Find where the given text appears and provide that cell's center as (X, Y) coordinate. 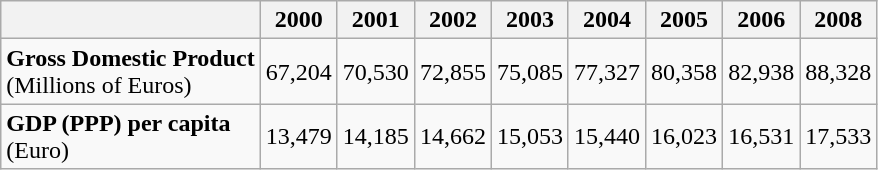
13,479 (298, 136)
2002 (452, 20)
15,440 (606, 136)
70,530 (376, 72)
77,327 (606, 72)
88,328 (838, 72)
14,662 (452, 136)
Gross Domestic Product(Millions of Euros) (130, 72)
82,938 (762, 72)
16,023 (684, 136)
2006 (762, 20)
2008 (838, 20)
16,531 (762, 136)
2005 (684, 20)
80,358 (684, 72)
14,185 (376, 136)
2001 (376, 20)
17,533 (838, 136)
2003 (530, 20)
75,085 (530, 72)
GDP (PPP) per capita(Euro) (130, 136)
2004 (606, 20)
15,053 (530, 136)
2000 (298, 20)
72,855 (452, 72)
67,204 (298, 72)
